Detect which cell encompasses the target text, then output its [x, y] center coordinate. 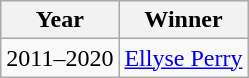
2011–2020 [60, 58]
Ellyse Perry [184, 58]
Winner [184, 20]
Year [60, 20]
